Search for the cell housing the specified text and yield its [x, y] center coordinate. 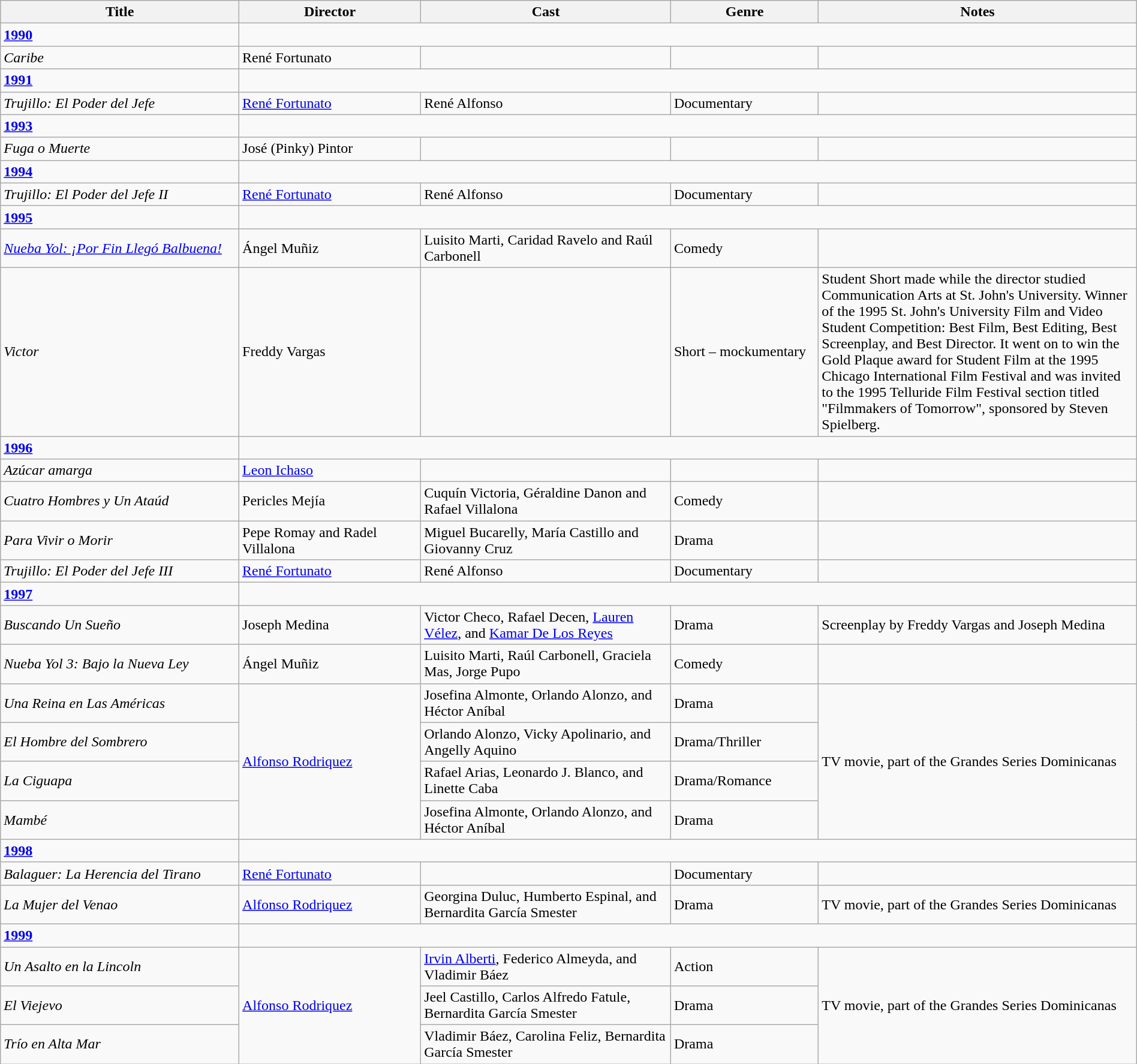
1994 [120, 171]
Screenplay by Freddy Vargas and Joseph Medina [977, 625]
Balaguer: La Herencia del Tirano [120, 873]
Notes [977, 12]
1996 [120, 448]
Orlando Alonzo, Vicky Apolinario, and Angelly Aquino [546, 742]
Rafael Arias, Leonardo J. Blanco, and Linette Caba [546, 780]
La Mujer del Venao [120, 904]
Trío en Alta Mar [120, 1044]
Vladimir Báez, Carolina Feliz, Bernardita García Smester [546, 1044]
Drama/Romance [744, 780]
Jeel Castillo, Carlos Alfredo Fatule, Bernardita García Smester [546, 1006]
Nueba Yol 3: Bajo la Nueva Ley [120, 664]
Irvin Alberti, Federico Almeyda, and Vladimir Báez [546, 966]
Una Reina en Las Américas [120, 703]
1999 [120, 935]
Freddy Vargas [330, 351]
Title [120, 12]
Buscando Un Sueño [120, 625]
Short – mockumentary [744, 351]
La Ciguapa [120, 780]
Luisito Marti, Raúl Carbonell, Graciela Mas, Jorge Pupo [546, 664]
El Hombre del Sombrero [120, 742]
Azúcar amarga [120, 471]
Leon Ichaso [330, 471]
Un Asalto en la Lincoln [120, 966]
José (Pinky) Pintor [330, 149]
Fuga o Muerte [120, 149]
1990 [120, 35]
Caribe [120, 58]
Georgina Duluc, Humberto Espinal, and Bernardita García Smester [546, 904]
Action [744, 966]
Nueba Yol: ¡Por Fin Llegó Balbuena! [120, 248]
El Viejevo [120, 1006]
Pepe Romay and Radel Villalona [330, 541]
Cast [546, 12]
Para Vivir o Morir [120, 541]
Joseph Medina [330, 625]
Trujillo: El Poder del Jefe II [120, 194]
Cuquín Victoria, Géraldine Danon and Rafael Villalona [546, 501]
Luisito Marti, Caridad Ravelo and Raúl Carbonell [546, 248]
Director [330, 12]
Miguel Bucarelly, María Castillo and Giovanny Cruz [546, 541]
1997 [120, 594]
Drama/Thriller [744, 742]
1991 [120, 80]
Trujillo: El Poder del Jefe III [120, 571]
Genre [744, 12]
Victor Checo, Rafael Decen, Lauren Vélez, and Kamar De Los Reyes [546, 625]
Mambé [120, 820]
1995 [120, 217]
Trujillo: El Poder del Jefe [120, 103]
1998 [120, 851]
Pericles Mejía [330, 501]
1993 [120, 126]
Victor [120, 351]
Cuatro Hombres y Un Ataúd [120, 501]
